For the text-containing cell, return its midpoint in [x, y] coordinate format. 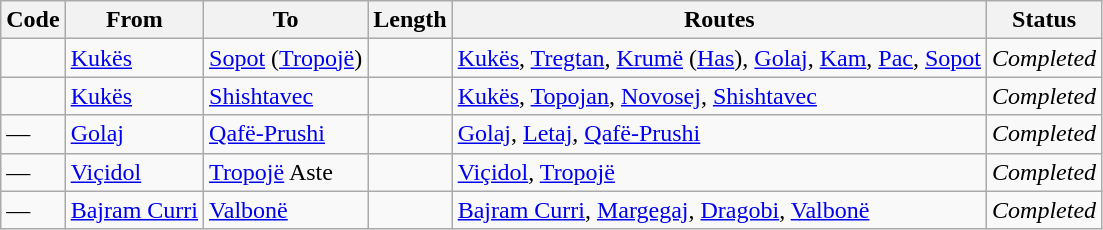
Kukës, Tregtan, Krumë (Has), Golaj, Kam, Pac, Sopot [719, 58]
Routes [719, 20]
Valbonë [286, 210]
From [134, 20]
Viçidol [134, 172]
Status [1044, 20]
Code [33, 20]
Kukës, Topojan, Novosej, Shishtavec [719, 96]
Golaj [134, 134]
Sopot (Tropojë) [286, 58]
Bajram Curri, Margegaj, Dragobi, Valbonë [719, 210]
Qafë-Prushi [286, 134]
Tropojë Aste [286, 172]
Bajram Curri [134, 210]
Viçidol, Tropojë [719, 172]
Golaj, Letaj, Qafë-Prushi [719, 134]
Length [410, 20]
To [286, 20]
Shishtavec [286, 96]
